Return the [X, Y] coordinate for the center point of the cell that contains the specified text.  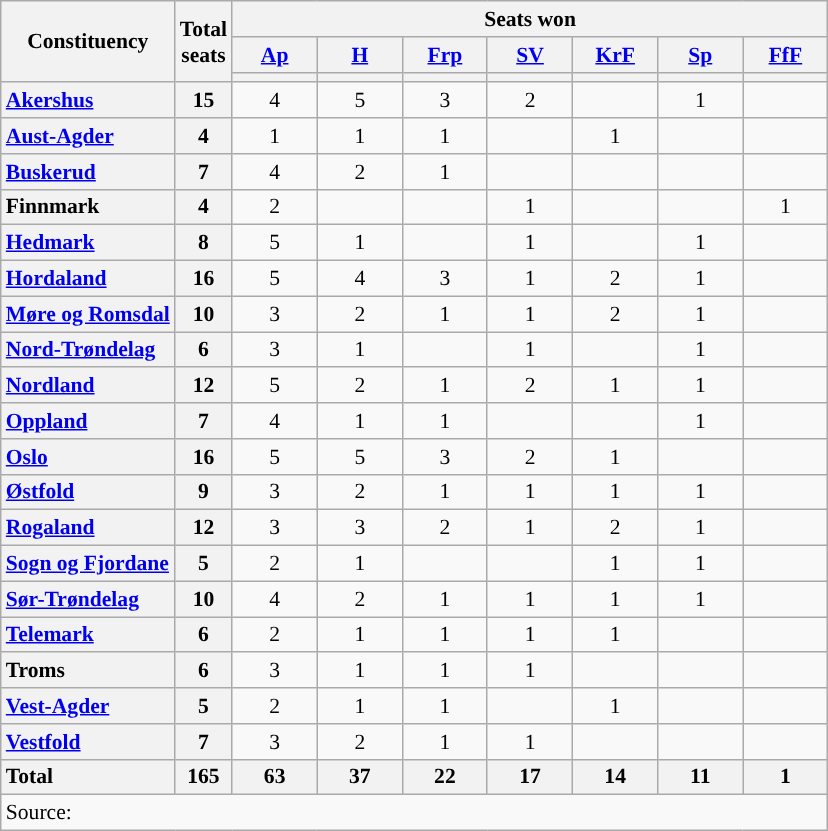
11 [700, 777]
15 [204, 101]
Hordaland [88, 279]
14 [616, 777]
Rogaland [88, 528]
Total [88, 777]
Akershus [88, 101]
Sør-Trøndelag [88, 599]
Sp [700, 55]
Vest-Agder [88, 706]
63 [274, 777]
Constituency [88, 42]
Ap [274, 55]
Nordland [88, 386]
Frp [444, 55]
Østfold [88, 492]
165 [204, 777]
Seats won [530, 19]
Telemark [88, 635]
Vestfold [88, 742]
17 [530, 777]
Finnmark [88, 207]
H [360, 55]
Nord-Trøndelag [88, 350]
9 [204, 492]
Aust-Agder [88, 136]
22 [444, 777]
KrF [616, 55]
37 [360, 777]
FfF [786, 55]
Buskerud [88, 172]
Hedmark [88, 243]
Oslo [88, 457]
8 [204, 243]
Møre og Romsdal [88, 314]
Troms [88, 671]
SV [530, 55]
Totalseats [204, 42]
Source: [414, 813]
Sogn og Fjordane [88, 564]
Oppland [88, 421]
